Locate the cell with the specified text and output its (X, Y) center coordinate. 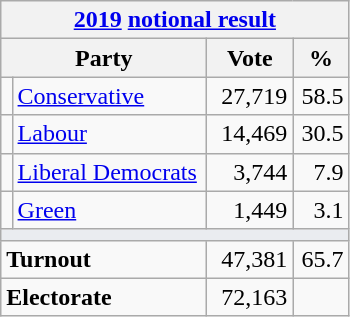
Liberal Democrats (110, 172)
72,163 (250, 297)
27,719 (250, 96)
65.7 (321, 259)
Party (104, 58)
30.5 (321, 134)
14,469 (250, 134)
Vote (250, 58)
3.1 (321, 210)
Electorate (104, 297)
Conservative (110, 96)
Turnout (104, 259)
Labour (110, 134)
1,449 (250, 210)
58.5 (321, 96)
2019 notional result (175, 20)
47,381 (250, 259)
% (321, 58)
3,744 (250, 172)
Green (110, 210)
7.9 (321, 172)
